Output the (X, Y) coordinate of the center of the cell containing the given text.  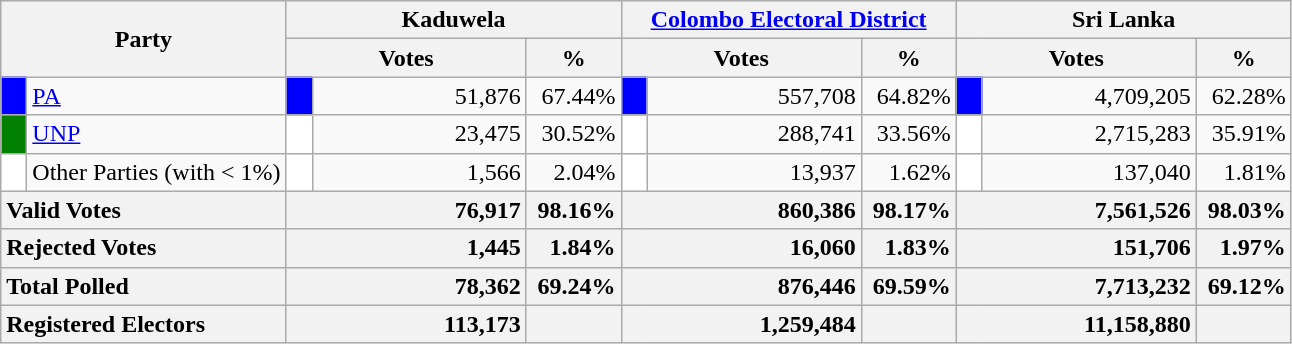
69.12% (1244, 286)
288,741 (754, 134)
Kaduwela (454, 20)
876,446 (741, 286)
64.82% (908, 96)
Valid Votes (144, 210)
23,475 (419, 134)
4,709,205 (1089, 96)
Total Polled (144, 286)
1.62% (908, 172)
69.59% (908, 286)
1.97% (1244, 248)
Other Parties (with < 1%) (156, 172)
Sri Lanka (1124, 20)
2.04% (574, 172)
78,362 (406, 286)
98.16% (574, 210)
69.24% (574, 286)
151,706 (1076, 248)
11,158,880 (1076, 324)
1.83% (908, 248)
35.91% (1244, 134)
98.17% (908, 210)
137,040 (1089, 172)
860,386 (741, 210)
13,937 (754, 172)
76,917 (406, 210)
1,259,484 (741, 324)
113,173 (406, 324)
1.84% (574, 248)
16,060 (741, 248)
1,445 (406, 248)
PA (156, 96)
30.52% (574, 134)
Rejected Votes (144, 248)
1.81% (1244, 172)
Registered Electors (144, 324)
1,566 (419, 172)
UNP (156, 134)
51,876 (419, 96)
Party (144, 39)
98.03% (1244, 210)
Colombo Electoral District (788, 20)
62.28% (1244, 96)
67.44% (574, 96)
7,713,232 (1076, 286)
33.56% (908, 134)
2,715,283 (1089, 134)
7,561,526 (1076, 210)
557,708 (754, 96)
